Identify which cell holds the provided text, then report its (X, Y) central coordinate. 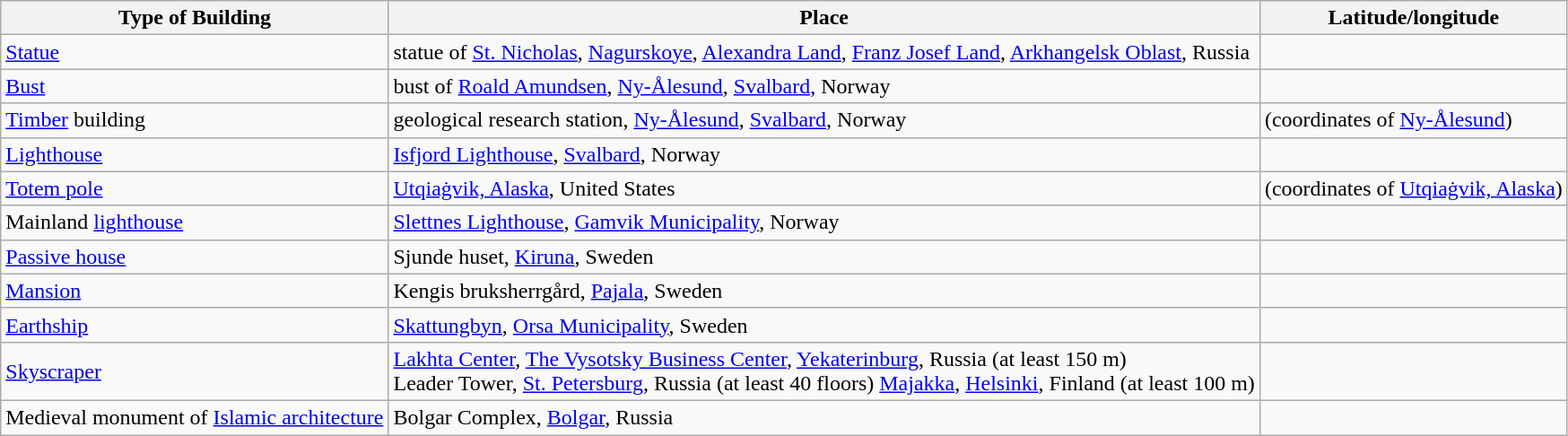
Totem pole (195, 188)
Lighthouse (195, 154)
Timber building (195, 120)
Latitude/longitude (1414, 18)
geological research station, Ny-Ålesund, Svalbard, Norway (823, 120)
Sjunde huset, Kiruna, Sweden (823, 257)
Passive house (195, 257)
(coordinates of Utqiaġvik, Alaska) (1414, 188)
bust of Roald Amundsen, Ny-Ålesund, Svalbard, Norway (823, 86)
Earthship (195, 325)
Slettnes Lighthouse, Gamvik Municipality, Norway (823, 222)
Type of Building (195, 18)
Utqiaġvik, Alaska, United States (823, 188)
Bolgar Complex, Bolgar, Russia (823, 417)
Isfjord Lighthouse, Svalbard, Norway (823, 154)
(coordinates of Ny-Ålesund) (1414, 120)
Mansion (195, 291)
Skyscraper (195, 371)
Statue (195, 52)
Mainland lighthouse (195, 222)
Medieval monument of Islamic architecture (195, 417)
Skattungbyn, Orsa Municipality, Sweden (823, 325)
Kengis bruksherrgård, Pajala, Sweden (823, 291)
statue of St. Nicholas, Nagurskoye, Alexandra Land, Franz Josef Land, Arkhangelsk Oblast, Russia (823, 52)
Place (823, 18)
Bust (195, 86)
